Detect which cell encompasses the target text, then output its [x, y] center coordinate. 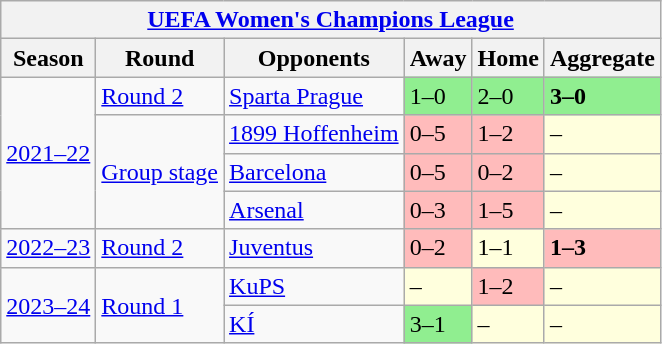
2021–22 [48, 153]
2–0 [508, 96]
Season [48, 58]
1–3 [602, 248]
3–0 [602, 96]
Round [160, 58]
Home [508, 58]
Sparta Prague [314, 96]
3–1 [438, 324]
Aggregate [602, 58]
Round 1 [160, 305]
1–1 [508, 248]
1–0 [438, 96]
UEFA Women's Champions League [331, 20]
1–5 [508, 210]
Barcelona [314, 172]
Group stage [160, 172]
Away [438, 58]
2023–24 [48, 305]
Arsenal [314, 210]
2022–23 [48, 248]
KuPS [314, 286]
Juventus [314, 248]
KÍ [314, 324]
Opponents [314, 58]
1899 Hoffenheim [314, 134]
0–3 [438, 210]
